Pinpoint the cell where the given text exists, returning its (x, y) midpoint coordinate. 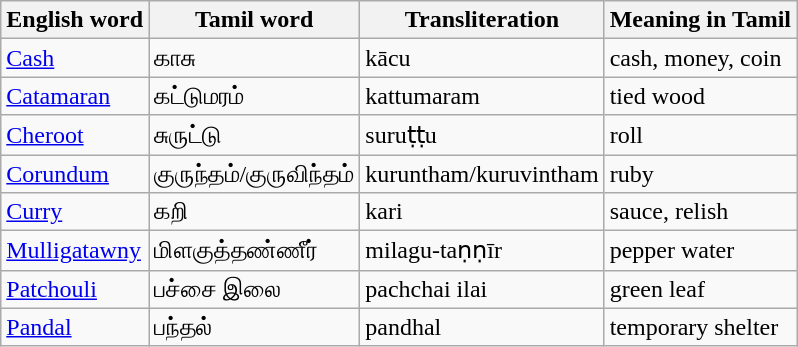
Pandal (75, 327)
கட்டுமரம் (254, 96)
temporary shelter (700, 327)
green leaf (700, 289)
குருந்தம்/குருவிந்தம் (254, 173)
tied wood (700, 96)
பச்சை இலை (254, 289)
English word (75, 20)
pandhal (482, 327)
கறி (254, 212)
Meaning in Tamil (700, 20)
pepper water (700, 251)
kari (482, 212)
Mulligatawny (75, 251)
Patchouli (75, 289)
cash, money, coin (700, 58)
kācu (482, 58)
Catamaran (75, 96)
pachchai ilai (482, 289)
Transliteration (482, 20)
பந்தல் (254, 327)
roll (700, 135)
milagu-taṇṇīr (482, 251)
ruby (700, 173)
Cash (75, 58)
Tamil word (254, 20)
மிளகுத்தண்ணீர் (254, 251)
sauce, relish (700, 212)
kuruntham/kuruvintham (482, 173)
kattumaram (482, 96)
Cheroot (75, 135)
சுருட்டு (254, 135)
காசு (254, 58)
Curry (75, 212)
suruṭṭu (482, 135)
Corundum (75, 173)
